For the text-containing cell, return its midpoint in [x, y] coordinate format. 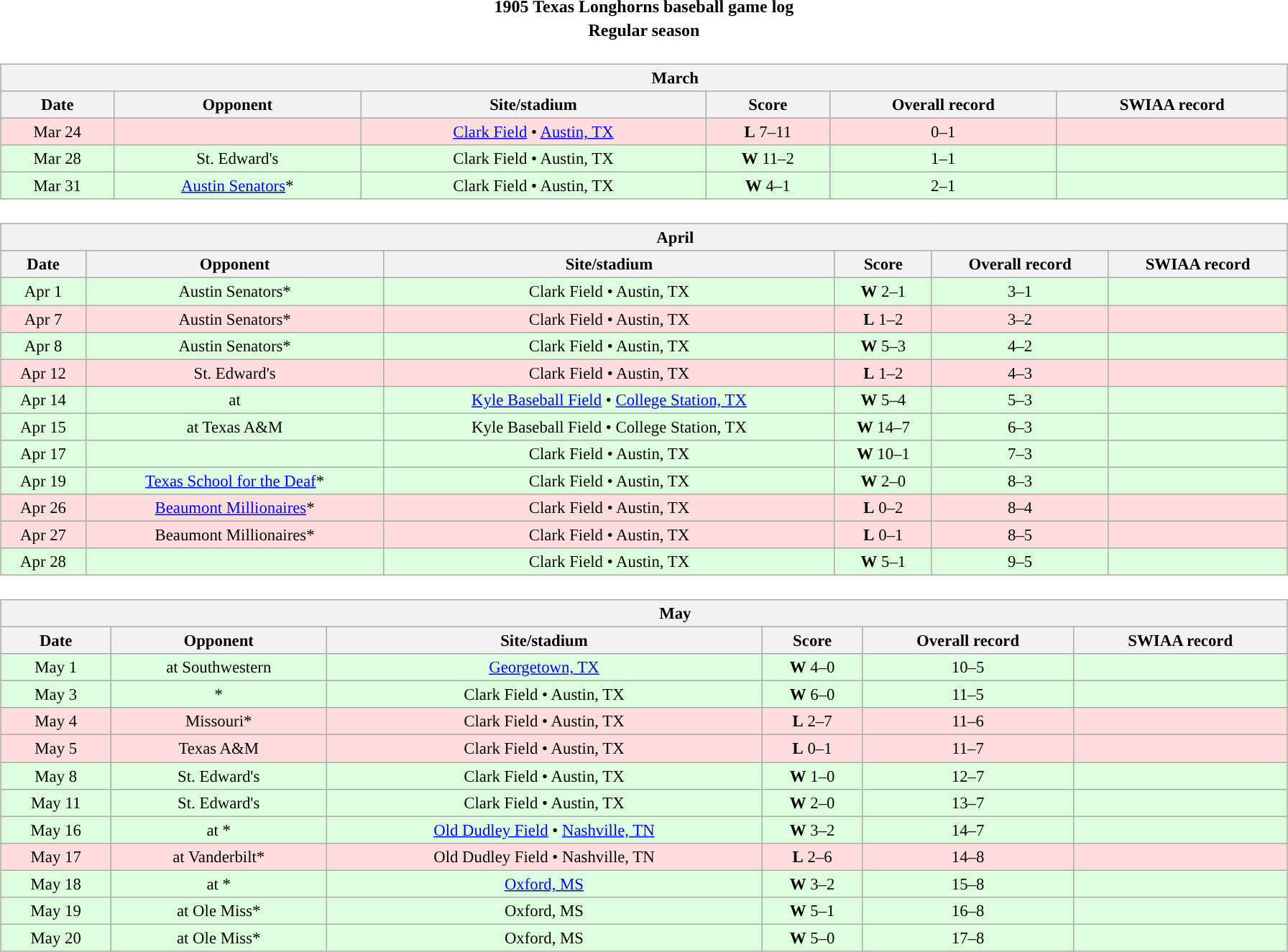
16–8 [967, 910]
May 5 [56, 749]
13–7 [967, 803]
2–1 [943, 186]
7–3 [1019, 453]
0–1 [943, 131]
May 11 [56, 803]
Apr 26 [43, 508]
L 0–2 [883, 508]
3–1 [1019, 292]
W 10–1 [883, 453]
Apr 1 [43, 292]
17–8 [967, 938]
W 4–1 [768, 186]
Apr 14 [43, 399]
Apr 8 [43, 346]
Missouri* [218, 721]
8–4 [1019, 508]
May 4 [56, 721]
May 16 [56, 830]
March [644, 78]
W 2–1 [883, 292]
3–2 [1019, 318]
6–3 [1019, 427]
8–3 [1019, 481]
W 4–0 [812, 667]
May 1 [56, 667]
at [235, 399]
L 7–11 [768, 131]
4–2 [1019, 346]
Mar 28 [57, 159]
Apr 15 [43, 427]
L 2–7 [812, 721]
W 5–0 [812, 938]
11–6 [967, 721]
* [218, 695]
W 1–0 [812, 775]
Mar 24 [57, 131]
14–8 [967, 856]
9–5 [1019, 562]
W 5–4 [883, 399]
15–8 [967, 884]
May 3 [56, 695]
May [644, 614]
W 5–3 [883, 346]
Apr 7 [43, 318]
Apr 19 [43, 481]
Texas A&M [218, 749]
May 19 [56, 910]
Georgetown, TX [545, 667]
W 11–2 [768, 159]
Apr 27 [43, 535]
8–5 [1019, 535]
4–3 [1019, 373]
May 17 [56, 856]
May 8 [56, 775]
W 14–7 [883, 427]
Mar 31 [57, 186]
11–7 [967, 749]
12–7 [967, 775]
at Texas A&M [235, 427]
May 18 [56, 884]
Apr 17 [43, 453]
Apr 28 [43, 562]
W 6–0 [812, 695]
10–5 [967, 667]
Texas School for the Deaf* [235, 481]
May 20 [56, 938]
5–3 [1019, 399]
at Southwestern [218, 667]
14–7 [967, 830]
Apr 12 [43, 373]
April [644, 238]
11–5 [967, 695]
1–1 [943, 159]
L 2–6 [812, 856]
at Vanderbilt* [218, 856]
